Determine the (x, y) coordinate at the center of the cell enclosing the given text.  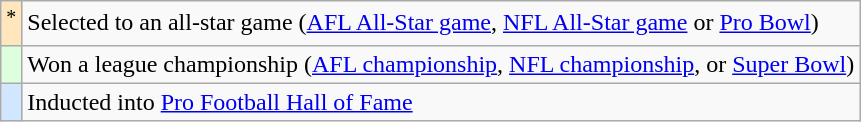
Won a league championship (AFL championship, NFL championship, or Super Bowl) (441, 64)
Inducted into Pro Football Hall of Fame (441, 102)
Selected to an all-star game (AFL All-Star game, NFL All-Star game or Pro Bowl) (441, 24)
* (12, 24)
